Search for the cell housing the specified text and yield its [X, Y] center coordinate. 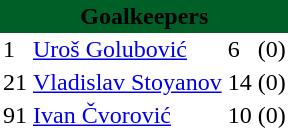
14 [240, 82]
Vladislav Stoyanov [128, 82]
21 [15, 82]
Uroš Golubović [128, 50]
6 [240, 50]
1 [15, 50]
